Return the (X, Y) coordinate for the center point of the cell that contains the specified text.  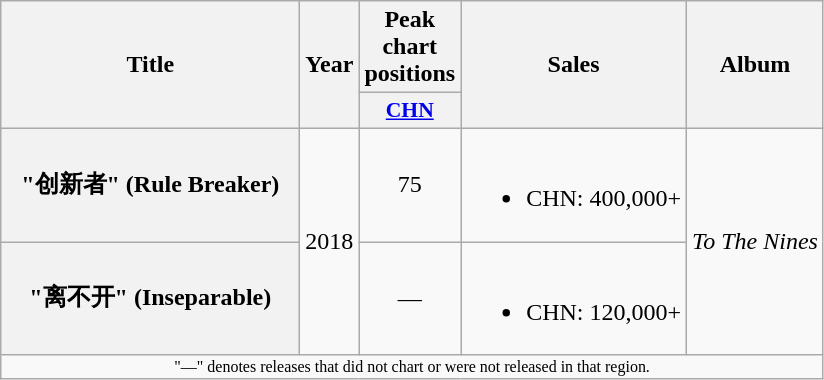
Peak chart positions (410, 47)
To The Nines (756, 241)
— (410, 298)
CHN: 400,000+ (574, 184)
Title (150, 65)
CHN: 120,000+ (574, 298)
2018 (330, 241)
"创新者" (Rule Breaker) (150, 184)
Album (756, 65)
75 (410, 184)
Year (330, 65)
CHN (410, 111)
"—" denotes releases that did not chart or were not released in that region. (412, 367)
"离不开" (Inseparable) (150, 298)
Sales (574, 65)
